Capture the cell that displays the provided text and extract its [x, y] central coordinate. 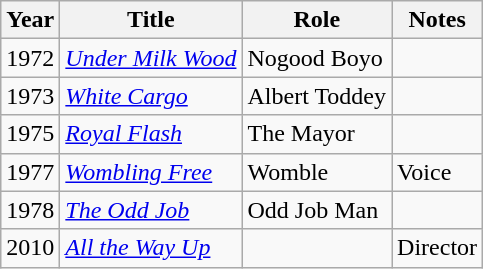
Albert Toddey [317, 96]
Royal Flash [151, 134]
Year [30, 20]
Odd Job Man [317, 210]
Wombling Free [151, 172]
Role [317, 20]
Director [438, 248]
1978 [30, 210]
1977 [30, 172]
Notes [438, 20]
White Cargo [151, 96]
Womble [317, 172]
The Odd Job [151, 210]
The Mayor [317, 134]
Title [151, 20]
1973 [30, 96]
2010 [30, 248]
Under Milk Wood [151, 58]
1972 [30, 58]
Voice [438, 172]
All the Way Up [151, 248]
Nogood Boyo [317, 58]
1975 [30, 134]
